Locate the cell with the specified text and output its [X, Y] center coordinate. 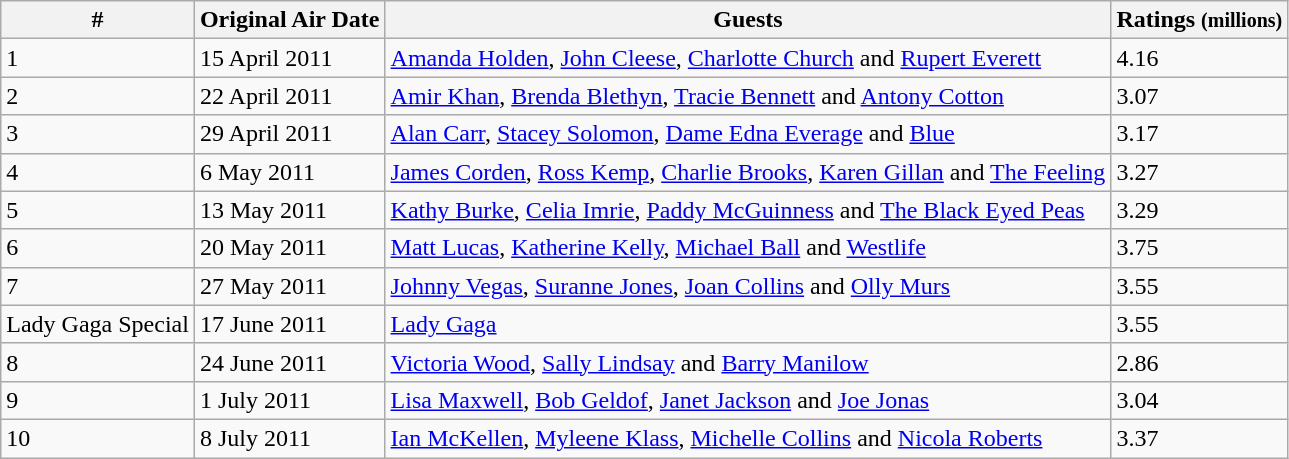
5 [98, 210]
3 [98, 134]
3.27 [1200, 172]
Amir Khan, Brenda Blethyn, Tracie Bennett and Antony Cotton [748, 96]
6 [98, 248]
Ian McKellen, Myleene Klass, Michelle Collins and Nicola Roberts [748, 438]
8 [98, 362]
4 [98, 172]
Matt Lucas, Katherine Kelly, Michael Ball and Westlife [748, 248]
17 June 2011 [290, 324]
2 [98, 96]
1 July 2011 [290, 400]
3.07 [1200, 96]
22 April 2011 [290, 96]
3.75 [1200, 248]
10 [98, 438]
1 [98, 58]
Amanda Holden, John Cleese, Charlotte Church and Rupert Everett [748, 58]
3.04 [1200, 400]
2.86 [1200, 362]
Lady Gaga [748, 324]
Ratings (millions) [1200, 20]
# [98, 20]
6 May 2011 [290, 172]
4.16 [1200, 58]
Alan Carr, Stacey Solomon, Dame Edna Everage and Blue [748, 134]
15 April 2011 [290, 58]
Lisa Maxwell, Bob Geldof, Janet Jackson and Joe Jonas [748, 400]
3.29 [1200, 210]
Guests [748, 20]
Lady Gaga Special [98, 324]
7 [98, 286]
27 May 2011 [290, 286]
3.37 [1200, 438]
9 [98, 400]
Kathy Burke, Celia Imrie, Paddy McGuinness and The Black Eyed Peas [748, 210]
13 May 2011 [290, 210]
Victoria Wood, Sally Lindsay and Barry Manilow [748, 362]
James Corden, Ross Kemp, Charlie Brooks, Karen Gillan and The Feeling [748, 172]
8 July 2011 [290, 438]
20 May 2011 [290, 248]
29 April 2011 [290, 134]
Johnny Vegas, Suranne Jones, Joan Collins and Olly Murs [748, 286]
24 June 2011 [290, 362]
Original Air Date [290, 20]
3.17 [1200, 134]
